Extract the (X, Y) coordinate from the center of the cell holding the provided text.  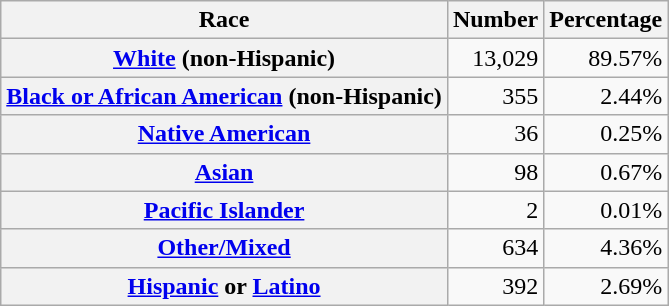
13,029 (495, 58)
Pacific Islander (224, 210)
36 (495, 134)
2.44% (606, 96)
Other/Mixed (224, 248)
89.57% (606, 58)
Native American (224, 134)
0.01% (606, 210)
Black or African American (non-Hispanic) (224, 96)
Number (495, 20)
98 (495, 172)
392 (495, 286)
Race (224, 20)
4.36% (606, 248)
2.69% (606, 286)
Hispanic or Latino (224, 286)
White (non-Hispanic) (224, 58)
355 (495, 96)
Asian (224, 172)
0.67% (606, 172)
0.25% (606, 134)
634 (495, 248)
2 (495, 210)
Percentage (606, 20)
